Provide the [X, Y] coordinate of the cell's center where the given text is located.  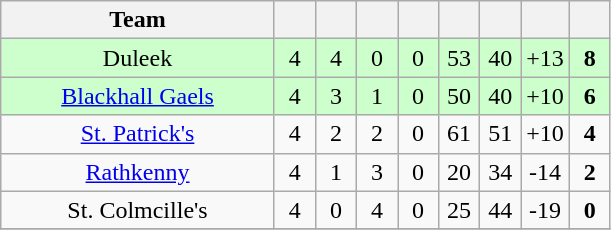
53 [460, 58]
St. Patrick's [138, 134]
-19 [546, 210]
34 [500, 172]
44 [500, 210]
St. Colmcille's [138, 210]
+13 [546, 58]
61 [460, 134]
Duleek [138, 58]
Team [138, 20]
-14 [546, 172]
20 [460, 172]
51 [500, 134]
Rathkenny [138, 172]
25 [460, 210]
Blackhall Gaels [138, 96]
8 [590, 58]
50 [460, 96]
6 [590, 96]
